Capture the cell that displays the provided text and extract its [x, y] central coordinate. 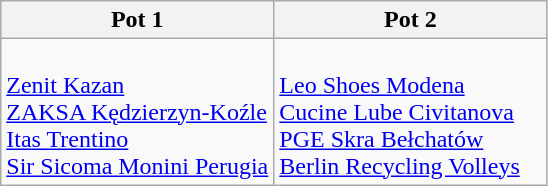
Leo Shoes Modena Cucine Lube Civitanova PGE Skra Bełchatów Berlin Recycling Volleys [410, 112]
Pot 2 [410, 20]
Zenit Kazan ZAKSA Kędzierzyn-Koźle Itas Trentino Sir Sicoma Monini Perugia [138, 112]
Pot 1 [138, 20]
